Find where the given text appears and provide that cell's center as (x, y) coordinate. 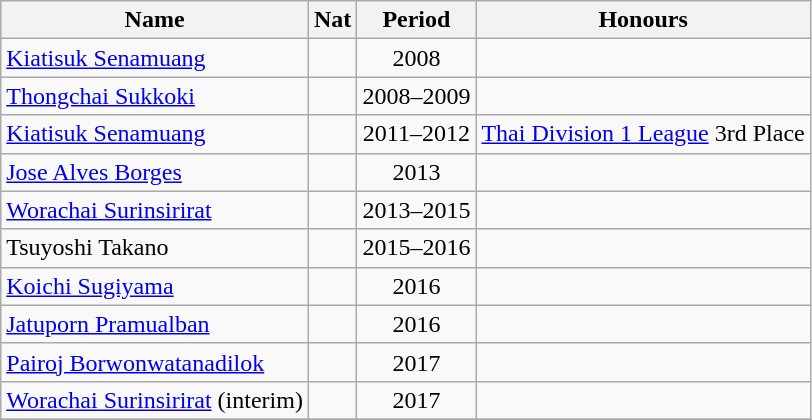
2008 (416, 58)
2011–2012 (416, 134)
Koichi Sugiyama (155, 286)
Jose Alves Borges (155, 172)
2013 (416, 172)
Honours (643, 20)
Tsuyoshi Takano (155, 248)
Jatuporn Pramualban (155, 324)
Worachai Surinsirirat (155, 210)
Pairoj Borwonwatanadilok (155, 362)
2013–2015 (416, 210)
Thongchai Sukkoki (155, 96)
Nat (332, 20)
Name (155, 20)
Worachai Surinsirirat (interim) (155, 400)
2015–2016 (416, 248)
Period (416, 20)
2008–2009 (416, 96)
Thai Division 1 League 3rd Place (643, 134)
